Identify which cell holds the provided text, then report its (x, y) central coordinate. 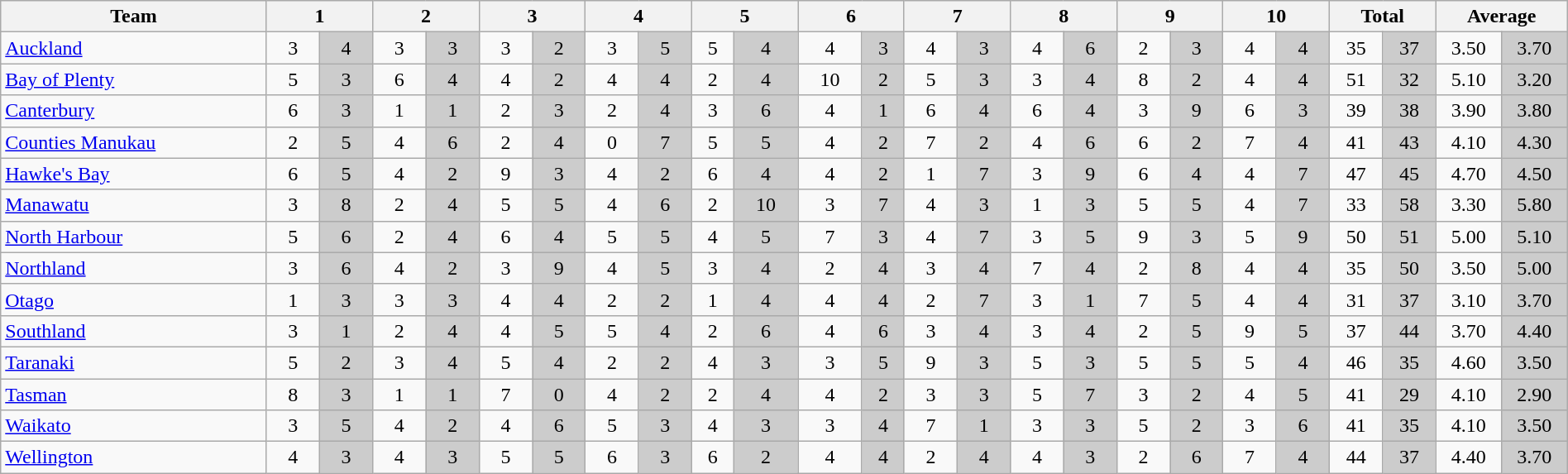
3.20 (1534, 79)
Wellington (134, 457)
3.10 (1469, 299)
3.80 (1534, 111)
58 (1409, 205)
3.90 (1469, 111)
Manawatu (134, 205)
32 (1409, 79)
Tasman (134, 395)
Counties Manukau (134, 142)
Southland (134, 331)
2.90 (1534, 395)
29 (1409, 395)
Hawke's Bay (134, 174)
38 (1409, 111)
47 (1356, 174)
3.30 (1469, 205)
33 (1356, 205)
Otago (134, 299)
4.60 (1469, 362)
Waikato (134, 426)
4.50 (1534, 174)
Canterbury (134, 111)
43 (1409, 142)
Northland (134, 268)
Average (1502, 17)
46 (1356, 362)
31 (1356, 299)
Bay of Plenty (134, 79)
4.30 (1534, 142)
Total (1383, 17)
4.70 (1469, 174)
Team (134, 17)
Auckland (134, 48)
5.80 (1534, 205)
45 (1409, 174)
Taranaki (134, 362)
39 (1356, 111)
North Harbour (134, 237)
